Provide the [x, y] coordinate of the cell's center where the given text is located.  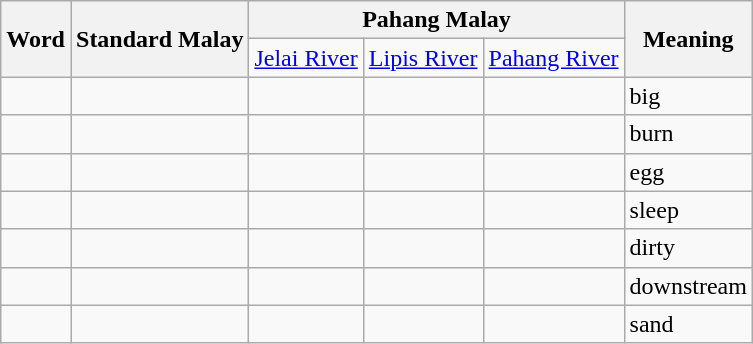
sand [688, 324]
Jelai River [306, 58]
downstream [688, 286]
Meaning [688, 39]
dirty [688, 248]
Pahang Malay [436, 20]
Word [36, 39]
egg [688, 172]
Standard Malay [159, 39]
Pahang River [554, 58]
Lipis River [423, 58]
burn [688, 134]
sleep [688, 210]
big [688, 96]
